Search for the cell housing the specified text and yield its [X, Y] center coordinate. 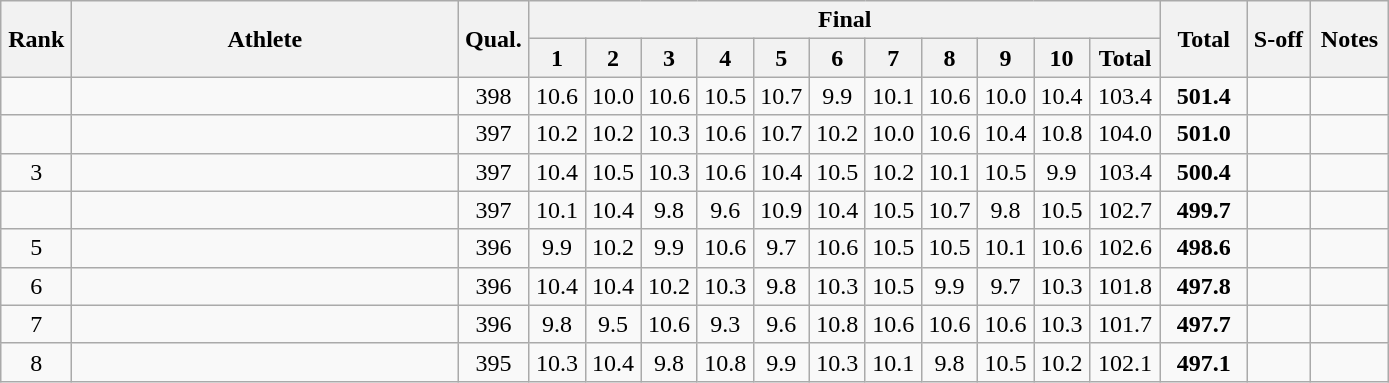
10 [1062, 58]
10.9 [781, 210]
395 [494, 362]
9 [1005, 58]
Rank [36, 39]
102.1 [1126, 362]
497.7 [1204, 324]
498.6 [1204, 248]
101.8 [1126, 286]
398 [494, 96]
497.1 [1204, 362]
101.7 [1126, 324]
2 [613, 58]
501.4 [1204, 96]
497.8 [1204, 286]
Qual. [494, 39]
1 [557, 58]
104.0 [1126, 134]
501.0 [1204, 134]
500.4 [1204, 172]
102.7 [1126, 210]
9.3 [725, 324]
Athlete [265, 39]
4 [725, 58]
Notes [1350, 39]
Final [845, 20]
9.5 [613, 324]
102.6 [1126, 248]
499.7 [1204, 210]
S-off [1279, 39]
